Pinpoint the cell where the given text exists, returning its [X, Y] midpoint coordinate. 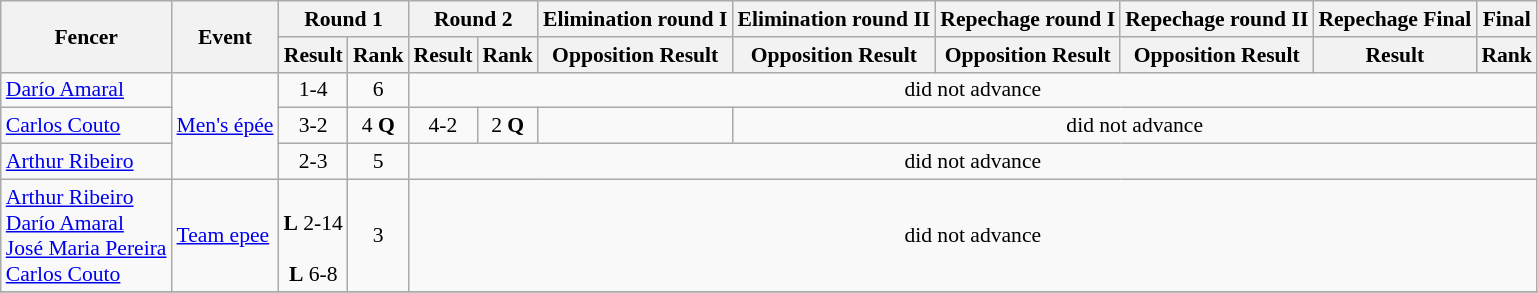
Repechage round II [1216, 19]
Elimination round II [834, 19]
Round 2 [472, 19]
Team epee [226, 235]
Arthur Ribeiro Darío Amaral José Maria PereiraCarlos Couto [86, 235]
3 [378, 235]
Final [1506, 19]
Darío Amaral [86, 90]
Event [226, 36]
Men's épée [226, 126]
1-4 [313, 90]
L 2-14 L 6-8 [313, 235]
Round 1 [343, 19]
Repechage Final [1394, 19]
Carlos Couto [86, 126]
6 [378, 90]
Arthur Ribeiro [86, 162]
4 Q [378, 126]
Fencer [86, 36]
Repechage round I [1028, 19]
2-3 [313, 162]
5 [378, 162]
4-2 [442, 126]
2 Q [508, 126]
Elimination round I [635, 19]
3-2 [313, 126]
